From the cell containing the given text, extract its center point as [x, y] coordinate. 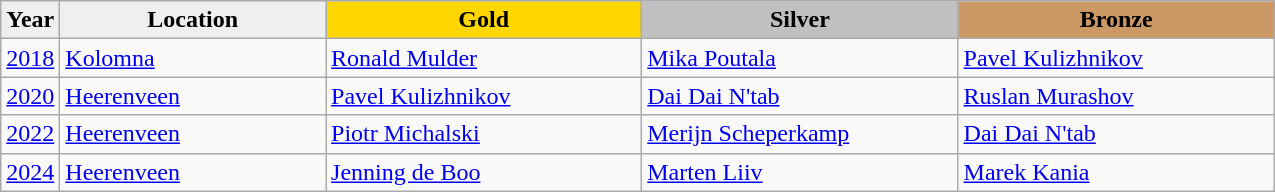
Gold [484, 20]
2022 [30, 134]
Ronald Mulder [484, 58]
Marek Kania [1116, 172]
Silver [800, 20]
Jenning de Boo [484, 172]
Merijn Scheperkamp [800, 134]
2018 [30, 58]
Mika Poutala [800, 58]
Bronze [1116, 20]
Marten Liiv [800, 172]
Ruslan Murashov [1116, 96]
Year [30, 20]
2024 [30, 172]
Piotr Michalski [484, 134]
2020 [30, 96]
Kolomna [193, 58]
Location [193, 20]
